Detect which cell encompasses the target text, then output its (X, Y) center coordinate. 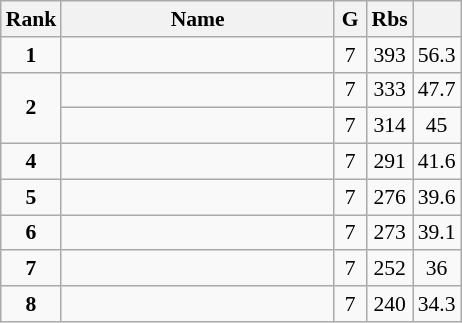
1 (32, 55)
Rbs (390, 19)
39.1 (437, 233)
314 (390, 126)
41.6 (437, 162)
8 (32, 304)
276 (390, 197)
333 (390, 90)
291 (390, 162)
393 (390, 55)
39.6 (437, 197)
4 (32, 162)
6 (32, 233)
2 (32, 108)
34.3 (437, 304)
47.7 (437, 90)
5 (32, 197)
273 (390, 233)
45 (437, 126)
252 (390, 269)
240 (390, 304)
Rank (32, 19)
G (350, 19)
Name (198, 19)
56.3 (437, 55)
36 (437, 269)
